Determine the [x, y] coordinate at the center of the cell enclosing the given text.  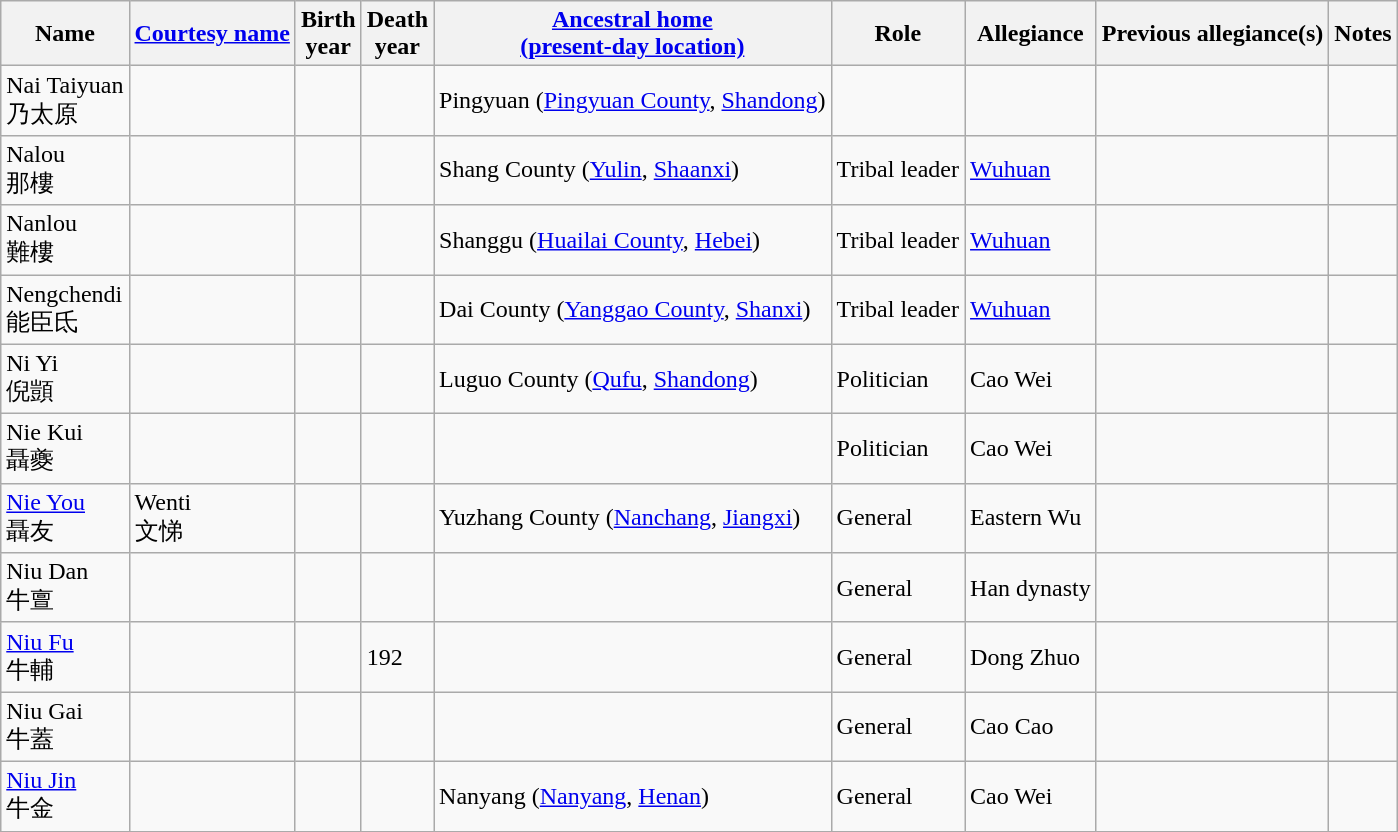
Nanyang (Nanyang, Henan) [633, 796]
Niu Jin牛金 [65, 796]
Nie Kui聶夔 [65, 449]
Niu Dan牛亶 [65, 588]
Deathyear [397, 34]
Role [898, 34]
Ni Yi倪顗 [65, 379]
Shang County (Yulin, Shaanxi) [633, 170]
Courtesy name [212, 34]
Niu Fu牛輔 [65, 657]
Niu Gai牛蓋 [65, 727]
Luguo County (Qufu, Shandong) [633, 379]
Cao Cao [1031, 727]
Allegiance [1031, 34]
Pingyuan (Pingyuan County, Shandong) [633, 101]
Previous allegiance(s) [1212, 34]
Eastern Wu [1031, 518]
Yuzhang County (Nanchang, Jiangxi) [633, 518]
Han dynasty [1031, 588]
Shanggu (Huailai County, Hebei) [633, 240]
Dong Zhuo [1031, 657]
Notes [1363, 34]
Nai Taiyuan乃太原 [65, 101]
Birthyear [328, 34]
Wenti文悌 [212, 518]
Dai County (Yanggao County, Shanxi) [633, 309]
Nengchendi能臣氐 [65, 309]
Nalou那樓 [65, 170]
Name [65, 34]
Nie You聶友 [65, 518]
Ancestral home(present-day location) [633, 34]
192 [397, 657]
Nanlou難樓 [65, 240]
